Return [x, y] of the center of cell containing provided text 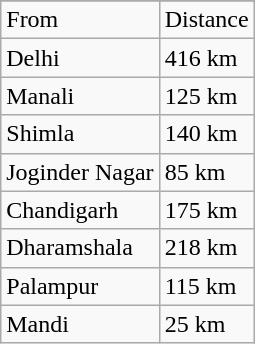
Distance [206, 20]
Palampur [80, 286]
125 km [206, 96]
Joginder Nagar [80, 172]
218 km [206, 248]
140 km [206, 134]
416 km [206, 58]
From [80, 20]
175 km [206, 210]
Chandigarh [80, 210]
85 km [206, 172]
Dharamshala [80, 248]
25 km [206, 324]
Delhi [80, 58]
115 km [206, 286]
Shimla [80, 134]
Mandi [80, 324]
Manali [80, 96]
